Identify which cell holds the provided text, then report its [X, Y] central coordinate. 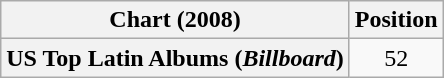
Chart (2008) [176, 20]
US Top Latin Albums (Billboard) [176, 58]
Position [396, 20]
52 [396, 58]
